Return the (x, y) coordinate for the center point of the cell that contains the specified text.  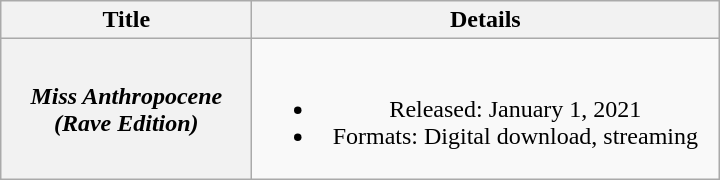
Miss Anthropocene (Rave Edition) (126, 109)
Released: January 1, 2021Formats: Digital download, streaming (486, 109)
Details (486, 20)
Title (126, 20)
